Locate the cell with the specified text and output its (X, Y) center coordinate. 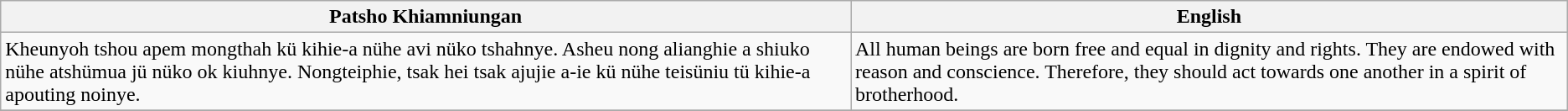
English (1210, 17)
Patsho Khiamniungan (426, 17)
